Extract the [x, y] coordinate from the center of the cell holding the provided text.  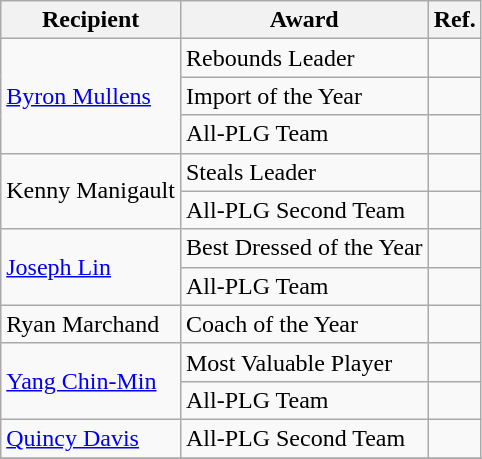
Yang Chin-Min [91, 381]
Byron Mullens [91, 96]
Best Dressed of the Year [304, 248]
Quincy Davis [91, 438]
Most Valuable Player [304, 362]
Import of the Year [304, 96]
Kenny Manigault [91, 191]
Ryan Marchand [91, 324]
Joseph Lin [91, 267]
Award [304, 20]
Recipient [91, 20]
Ref. [454, 20]
Steals Leader [304, 172]
Rebounds Leader [304, 58]
Coach of the Year [304, 324]
